Extract the [X, Y] coordinate from the center of the cell holding the provided text.  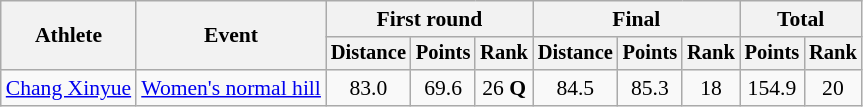
Chang Xinyue [68, 88]
84.5 [576, 88]
First round [430, 19]
69.6 [443, 88]
85.3 [650, 88]
154.9 [772, 88]
Athlete [68, 36]
20 [833, 88]
Women's normal hill [231, 88]
83.0 [368, 88]
18 [711, 88]
Event [231, 36]
Total [801, 19]
Final [636, 19]
26 Q [504, 88]
